Extract the [X, Y] coordinate from the center of the cell holding the provided text.  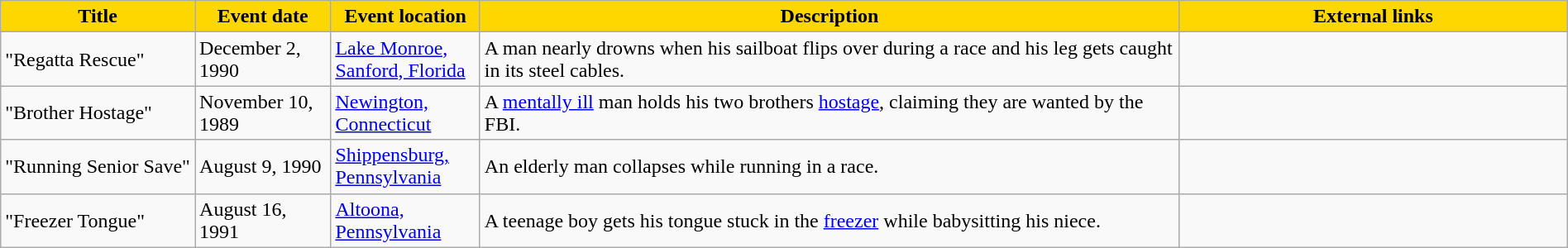
August 9, 1990 [263, 167]
Altoona, Pennsylvania [405, 220]
"Regatta Rescue" [98, 60]
Newington, Connecticut [405, 112]
A man nearly drowns when his sailboat flips over during a race and his leg gets caught in its steel cables. [829, 60]
Shippensburg, Pennsylvania [405, 167]
Description [829, 17]
"Freezer Tongue" [98, 220]
A mentally ill man holds his two brothers hostage, claiming they are wanted by the FBI. [829, 112]
Event date [263, 17]
External links [1374, 17]
Title [98, 17]
Lake Monroe, Sanford, Florida [405, 60]
"Brother Hostage" [98, 112]
November 10, 1989 [263, 112]
December 2, 1990 [263, 60]
"Running Senior Save" [98, 167]
August 16, 1991 [263, 220]
A teenage boy gets his tongue stuck in the freezer while babysitting his niece. [829, 220]
Event location [405, 17]
An elderly man collapses while running in a race. [829, 167]
